From the cell containing the given text, extract its center point as (X, Y) coordinate. 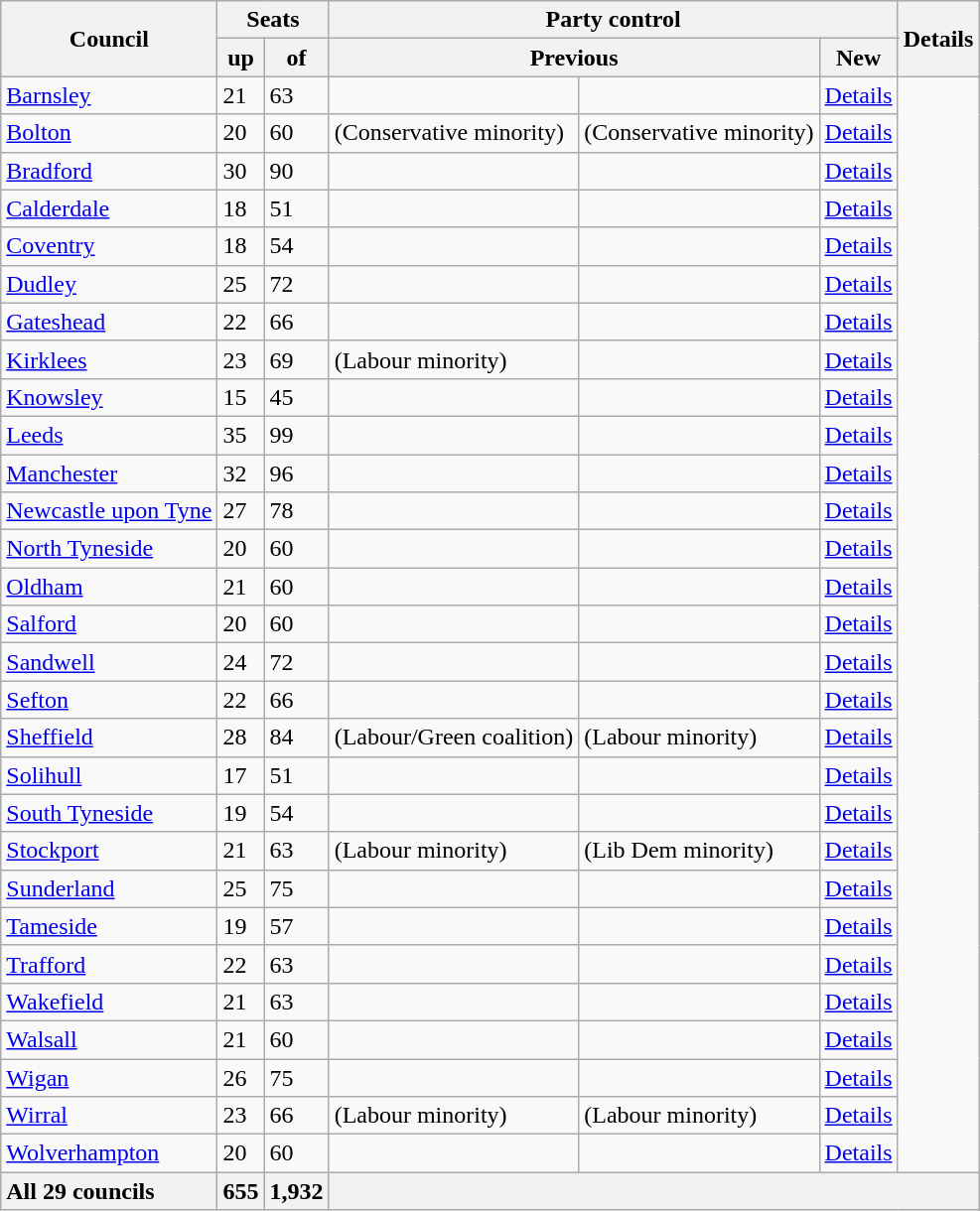
78 (296, 511)
Council (109, 39)
Previous (574, 58)
Manchester (109, 473)
35 (240, 435)
99 (296, 435)
(Lib Dem minority) (699, 851)
up (240, 58)
Wirral (109, 1116)
96 (296, 473)
90 (296, 171)
Wolverhampton (109, 1153)
Kirklees (109, 359)
(Labour/Green coalition) (454, 738)
Salford (109, 624)
Wakefield (109, 1002)
Stockport (109, 851)
15 (240, 397)
Party control (614, 20)
Trafford (109, 964)
Calderdale (109, 208)
Tameside (109, 926)
24 (240, 662)
Sandwell (109, 662)
Bolton (109, 133)
New (858, 58)
1,932 (296, 1191)
Sheffield (109, 738)
30 (240, 171)
45 (296, 397)
69 (296, 359)
Gateshead (109, 322)
Solihull (109, 775)
Walsall (109, 1039)
Oldham (109, 587)
Sunderland (109, 888)
Leeds (109, 435)
28 (240, 738)
Barnsley (109, 95)
Dudley (109, 284)
Sefton (109, 700)
Bradford (109, 171)
84 (296, 738)
Knowsley (109, 397)
17 (240, 775)
Seats (273, 20)
of (296, 58)
Newcastle upon Tyne (109, 511)
57 (296, 926)
27 (240, 511)
North Tyneside (109, 549)
Wigan (109, 1077)
Coventry (109, 246)
South Tyneside (109, 813)
26 (240, 1077)
All 29 councils (109, 1191)
655 (240, 1191)
32 (240, 473)
